Provide the (x, y) coordinate of the cell's center where the given text is located.  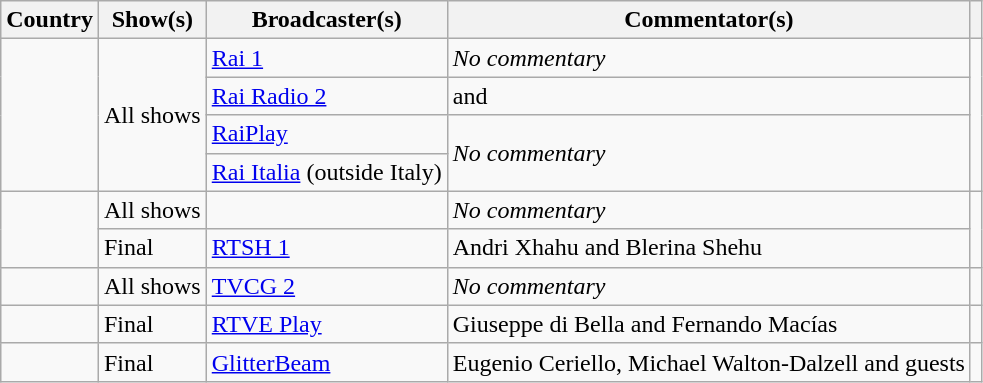
GlitterBeam (326, 362)
Andri Xhahu and Blerina Shehu (708, 248)
Rai 1 (326, 58)
RaiPlay (326, 134)
Rai Radio 2 (326, 96)
Broadcaster(s) (326, 20)
Eugenio Ceriello, Michael Walton-Dalzell and guests (708, 362)
Commentator(s) (708, 20)
Country (50, 20)
and (708, 96)
Giuseppe di Bella and Fernando Macías (708, 324)
RTSH 1 (326, 248)
Rai Italia (outside Italy) (326, 172)
RTVE Play (326, 324)
TVCG 2 (326, 286)
Show(s) (152, 20)
